Pinpoint the cell where the given text exists, returning its (X, Y) midpoint coordinate. 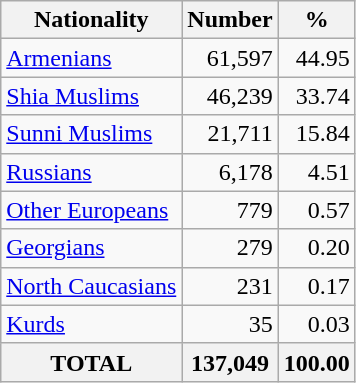
0.17 (316, 286)
Shia Muslims (92, 96)
Georgians (92, 248)
Kurds (92, 324)
137,049 (230, 362)
33.74 (316, 96)
6,178 (230, 172)
0.03 (316, 324)
44.95 (316, 58)
100.00 (316, 362)
0.57 (316, 210)
Nationality (92, 20)
231 (230, 286)
21,711 (230, 134)
279 (230, 248)
% (316, 20)
Other Europeans (92, 210)
Number (230, 20)
North Caucasians (92, 286)
35 (230, 324)
Russians (92, 172)
61,597 (230, 58)
779 (230, 210)
Sunni Muslims (92, 134)
TOTAL (92, 362)
15.84 (316, 134)
0.20 (316, 248)
4.51 (316, 172)
46,239 (230, 96)
Armenians (92, 58)
